Capture the cell that displays the provided text and extract its [X, Y] central coordinate. 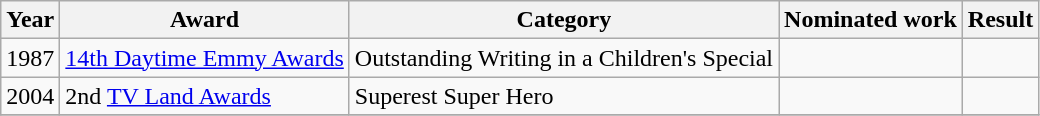
Superest Super Hero [564, 96]
14th Daytime Emmy Awards [205, 58]
Year [30, 20]
1987 [30, 58]
Category [564, 20]
Award [205, 20]
2nd TV Land Awards [205, 96]
Nominated work [871, 20]
Outstanding Writing in a Children's Special [564, 58]
Result [1000, 20]
2004 [30, 96]
